Return (X, Y) of the center of cell containing provided text 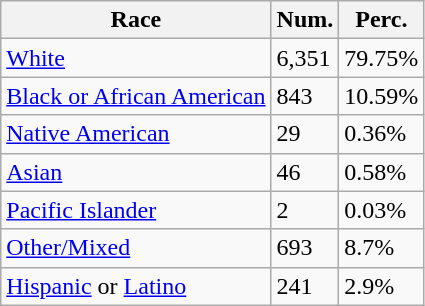
0.03% (382, 210)
Black or African American (136, 96)
Num. (305, 20)
10.59% (382, 96)
Other/Mixed (136, 248)
6,351 (305, 58)
8.7% (382, 248)
0.58% (382, 172)
Race (136, 20)
Asian (136, 172)
46 (305, 172)
693 (305, 248)
79.75% (382, 58)
White (136, 58)
2 (305, 210)
Pacific Islander (136, 210)
0.36% (382, 134)
Hispanic or Latino (136, 286)
241 (305, 286)
843 (305, 96)
Perc. (382, 20)
29 (305, 134)
2.9% (382, 286)
Native American (136, 134)
